Identify which cell holds the provided text, then report its (X, Y) central coordinate. 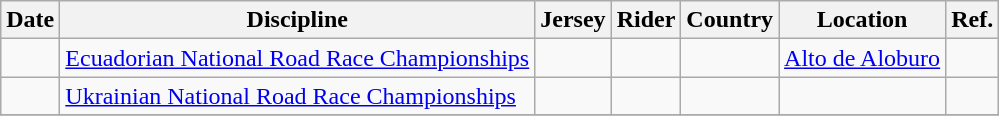
Jersey (573, 20)
Country (730, 20)
Ecuadorian National Road Race Championships (298, 58)
Date (30, 20)
Alto de Aloburo (862, 58)
Location (862, 20)
Rider (646, 20)
Ukrainian National Road Race Championships (298, 96)
Ref. (972, 20)
Discipline (298, 20)
